Capture the cell that displays the provided text and extract its (X, Y) central coordinate. 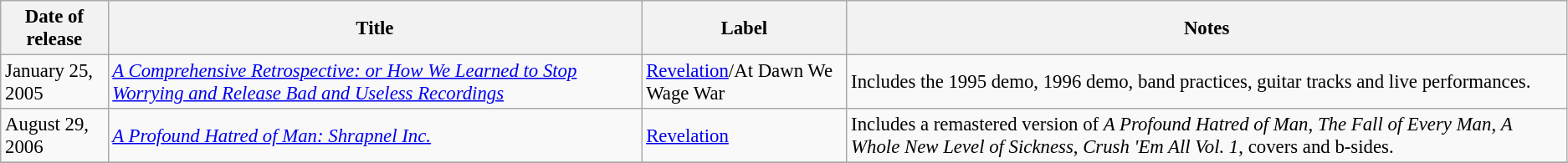
January 25, 2005 (54, 82)
Date of release (54, 28)
August 29, 2006 (54, 135)
Notes (1207, 28)
Revelation (745, 135)
Title (375, 28)
Label (745, 28)
A Profound Hatred of Man: Shrapnel Inc. (375, 135)
Includes the 1995 demo, 1996 demo, band practices, guitar tracks and live performances. (1207, 82)
Revelation/At Dawn We Wage War (745, 82)
A Comprehensive Retrospective: or How We Learned to Stop Worrying and Release Bad and Useless Recordings (375, 82)
